Output the [X, Y] coordinate of the center of the cell containing the given text.  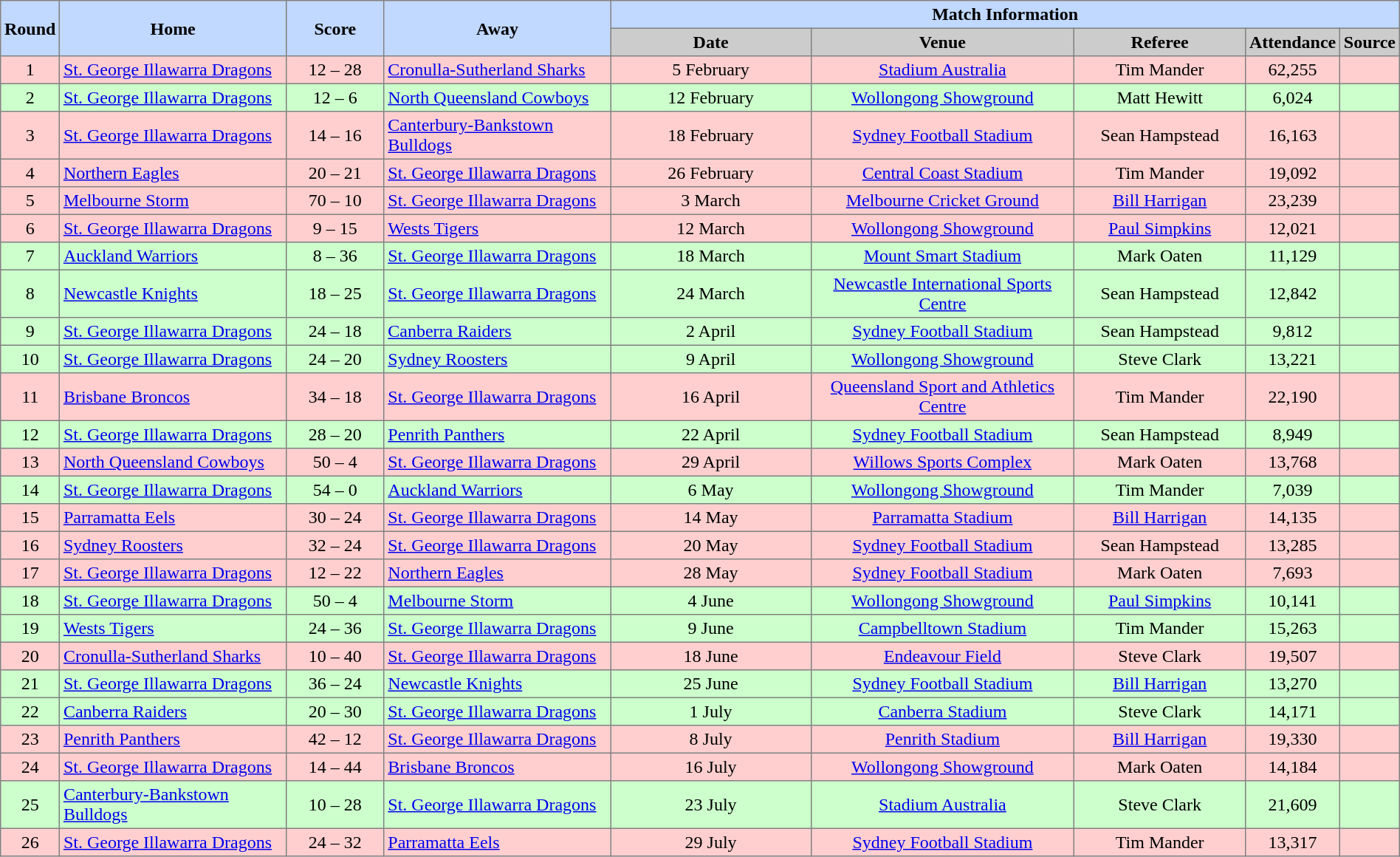
21,609 [1293, 805]
28 May [710, 573]
11,129 [1293, 256]
Canberra Stadium [942, 711]
14,184 [1293, 767]
20 – 21 [335, 173]
42 – 12 [335, 740]
23 July [710, 805]
29 July [710, 842]
12 February [710, 98]
Penrith Stadium [942, 740]
8 – 36 [335, 256]
8,949 [1293, 434]
54 – 0 [335, 490]
15,263 [1293, 629]
Home [173, 28]
Matt Hewitt [1160, 98]
12,842 [1293, 293]
9 April [710, 359]
12,021 [1293, 228]
20 [30, 656]
18 February [710, 135]
Melbourne Cricket Ground [942, 201]
23,239 [1293, 201]
Queensland Sport and Athletics Centre [942, 397]
9,812 [1293, 332]
34 – 18 [335, 397]
13,317 [1293, 842]
Date [710, 42]
19 [30, 629]
16,163 [1293, 135]
3 [30, 135]
7 [30, 256]
15 [30, 518]
7,039 [1293, 490]
Newcastle International Sports Centre [942, 293]
Endeavour Field [942, 656]
22 April [710, 434]
36 – 24 [335, 684]
9 June [710, 629]
Parramatta Stadium [942, 518]
19,330 [1293, 740]
10 – 40 [335, 656]
18 March [710, 256]
70 – 10 [335, 201]
26 February [710, 173]
13 [30, 462]
12 – 6 [335, 98]
24 – 32 [335, 842]
18 [30, 601]
9 [30, 332]
Mount Smart Stadium [942, 256]
22 [30, 711]
Source [1370, 42]
5 February [710, 70]
13,270 [1293, 684]
14 – 44 [335, 767]
16 July [710, 767]
17 [30, 573]
22,190 [1293, 397]
62,255 [1293, 70]
Score [335, 28]
24 March [710, 293]
Round [30, 28]
4 [30, 173]
7,693 [1293, 573]
30 – 24 [335, 518]
10 [30, 359]
14 May [710, 518]
18 June [710, 656]
13,285 [1293, 545]
28 – 20 [335, 434]
Attendance [1293, 42]
4 June [710, 601]
1 [30, 70]
8 [30, 293]
Referee [1160, 42]
6,024 [1293, 98]
12 – 22 [335, 573]
14,171 [1293, 711]
2 [30, 98]
8 July [710, 740]
6 May [710, 490]
10 – 28 [335, 805]
2 April [710, 332]
12 – 28 [335, 70]
24 [30, 767]
14 [30, 490]
20 May [710, 545]
19,092 [1293, 173]
12 [30, 434]
24 – 20 [335, 359]
Venue [942, 42]
20 – 30 [335, 711]
24 – 36 [335, 629]
18 – 25 [335, 293]
19,507 [1293, 656]
Campbelltown Stadium [942, 629]
3 March [710, 201]
Central Coast Stadium [942, 173]
1 July [710, 711]
13,768 [1293, 462]
24 – 18 [335, 332]
5 [30, 201]
Match Information [1005, 15]
26 [30, 842]
13,221 [1293, 359]
23 [30, 740]
10,141 [1293, 601]
Away [498, 28]
21 [30, 684]
9 – 15 [335, 228]
29 April [710, 462]
16 April [710, 397]
25 June [710, 684]
Willows Sports Complex [942, 462]
14,135 [1293, 518]
32 – 24 [335, 545]
16 [30, 545]
12 March [710, 228]
14 – 16 [335, 135]
11 [30, 397]
25 [30, 805]
6 [30, 228]
